For the text-containing cell, return its midpoint in [x, y] coordinate format. 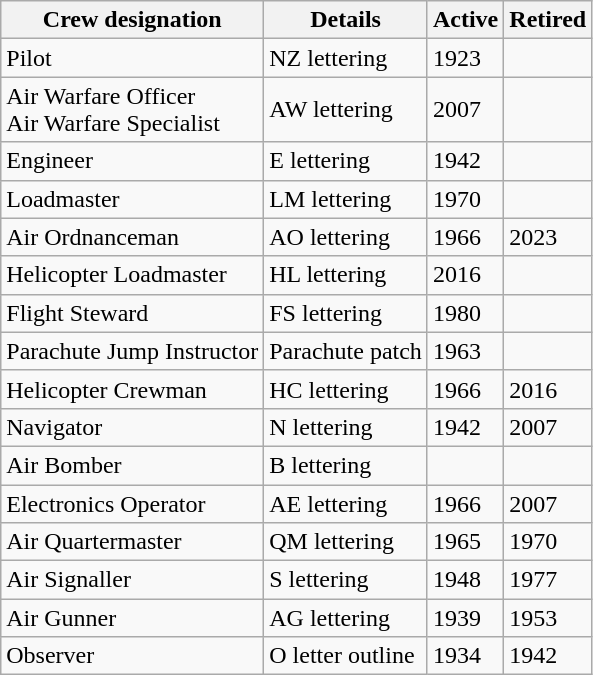
N lettering [346, 427]
LM lettering [346, 199]
1923 [465, 58]
AW lettering [346, 110]
Active [465, 20]
1980 [465, 313]
NZ lettering [346, 58]
Parachute Jump Instructor [132, 351]
Navigator [132, 427]
Observer [132, 656]
1963 [465, 351]
Air Ordnanceman [132, 237]
1977 [548, 580]
Pilot [132, 58]
1934 [465, 656]
1965 [465, 542]
E lettering [346, 161]
Air Signaller [132, 580]
Air Gunner [132, 618]
Air Bomber [132, 465]
Parachute patch [346, 351]
AE lettering [346, 503]
S lettering [346, 580]
O letter outline [346, 656]
1939 [465, 618]
Retired [548, 20]
Crew designation [132, 20]
AO lettering [346, 237]
Air Quartermaster [132, 542]
Helicopter Loadmaster [132, 275]
B lettering [346, 465]
Engineer [132, 161]
1948 [465, 580]
2023 [548, 237]
HC lettering [346, 389]
Air Warfare OfficerAir Warfare Specialist [132, 110]
Helicopter Crewman [132, 389]
1953 [548, 618]
Flight Steward [132, 313]
QM lettering [346, 542]
Electronics Operator [132, 503]
HL lettering [346, 275]
FS lettering [346, 313]
Loadmaster [132, 199]
Details [346, 20]
AG lettering [346, 618]
